Identify which cell holds the provided text, then report its (x, y) central coordinate. 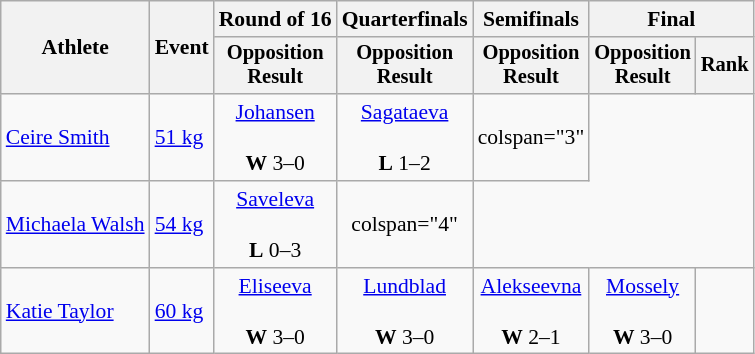
Saveleva L 0–3 (276, 224)
Ceire Smith (76, 138)
colspan="3" (532, 138)
Round of 16 (276, 19)
Athlete (76, 48)
colspan="4" (405, 224)
Event (182, 48)
Johansen W 3–0 (276, 138)
Michaela Walsh (76, 224)
51 kg (182, 138)
54 kg (182, 224)
Rank (725, 66)
Semifinals (532, 19)
Quarterfinals (405, 19)
Sagataeva L 1–2 (405, 138)
Final (671, 19)
